Scan for the cell matching the given text and deliver its (x, y) coordinate at center. 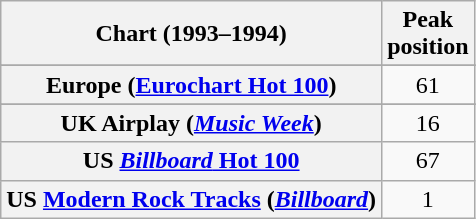
UK Airplay (Music Week) (192, 123)
16 (428, 123)
1 (428, 199)
US Modern Rock Tracks (Billboard) (192, 199)
Europe (Eurochart Hot 100) (192, 85)
61 (428, 85)
Chart (1993–1994) (192, 34)
Peakposition (428, 34)
67 (428, 161)
US Billboard Hot 100 (192, 161)
